Scan for the cell matching the given text and deliver its (x, y) coordinate at center. 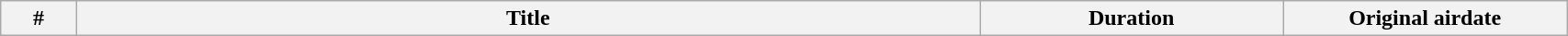
Duration (1132, 18)
Original airdate (1426, 18)
Title (527, 18)
# (39, 18)
